Capture the cell that displays the provided text and extract its (X, Y) central coordinate. 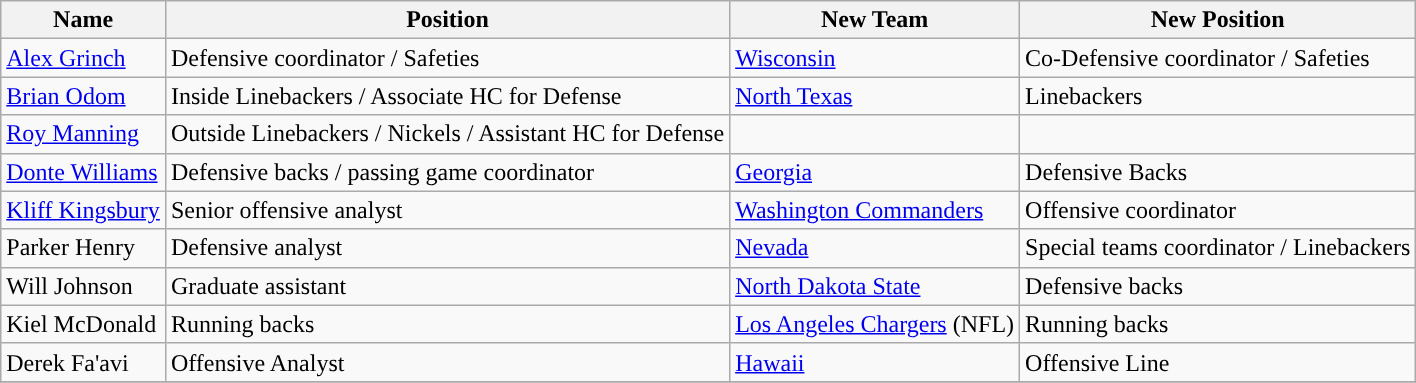
Linebackers (1218, 96)
Brian Odom (84, 96)
Defensive Backs (1218, 172)
Roy Manning (84, 134)
Wisconsin (875, 58)
Outside Linebackers / Nickels / Assistant HC for Defense (447, 134)
Alex Grinch (84, 58)
Will Johnson (84, 286)
Defensive coordinator / Safeties (447, 58)
Georgia (875, 172)
Hawaii (875, 362)
Defensive analyst (447, 248)
Name (84, 20)
Los Angeles Chargers (NFL) (875, 324)
Defensive backs (1218, 286)
Offensive coordinator (1218, 210)
New Team (875, 20)
North Texas (875, 96)
Nevada (875, 248)
Kliff Kingsbury (84, 210)
Special teams coordinator / Linebackers (1218, 248)
Position (447, 20)
Defensive backs / passing game coordinator (447, 172)
Offensive Analyst (447, 362)
Offensive Line (1218, 362)
Graduate assistant (447, 286)
Donte Williams (84, 172)
Co-Defensive coordinator / Safeties (1218, 58)
Derek Fa'avi (84, 362)
Washington Commanders (875, 210)
Parker Henry (84, 248)
New Position (1218, 20)
North Dakota State (875, 286)
Inside Linebackers / Associate HC for Defense (447, 96)
Senior offensive analyst (447, 210)
Kiel McDonald (84, 324)
